Extract the [X, Y] coordinate from the center of the cell holding the provided text.  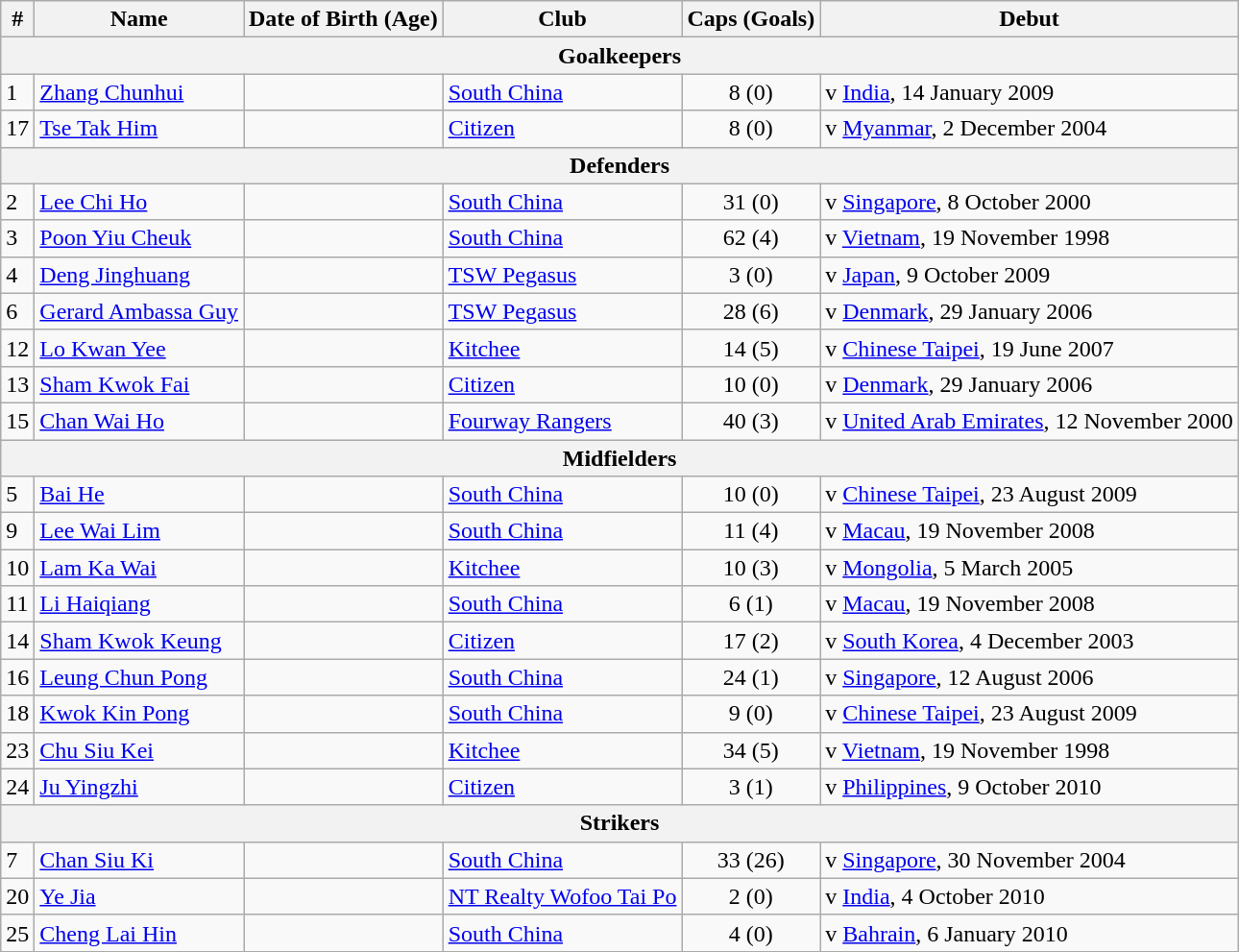
40 (3) [751, 421]
10 (3) [751, 568]
Bai He [139, 495]
3 [17, 238]
v South Korea, 4 December 2003 [1030, 641]
16 [17, 677]
31 (0) [751, 202]
Lee Wai Lim [139, 531]
12 [17, 348]
Debut [1030, 19]
28 (6) [751, 311]
3 (0) [751, 275]
v Chinese Taipei, 19 June 2007 [1030, 348]
# [17, 19]
17 [17, 129]
Goalkeepers [620, 56]
Cheng Lai Hin [139, 933]
v Mongolia, 5 March 2005 [1030, 568]
Sham Kwok Keung [139, 641]
6 (1) [751, 604]
2 [17, 202]
Leung Chun Pong [139, 677]
Fourway Rangers [563, 421]
Zhang Chunhui [139, 92]
6 [17, 311]
4 [17, 275]
25 [17, 933]
Lam Ka Wai [139, 568]
Chu Siu Kei [139, 750]
3 (1) [751, 787]
14 [17, 641]
Lee Chi Ho [139, 202]
33 (26) [751, 860]
v Philippines, 9 October 2010 [1030, 787]
Chan Wai Ho [139, 421]
Chan Siu Ki [139, 860]
20 [17, 896]
Caps (Goals) [751, 19]
v Myanmar, 2 December 2004 [1030, 129]
Date of Birth (Age) [344, 19]
18 [17, 714]
1 [17, 92]
Li Haiqiang [139, 604]
v Singapore, 30 November 2004 [1030, 860]
Name [139, 19]
9 [17, 531]
v India, 4 October 2010 [1030, 896]
v United Arab Emirates, 12 November 2000 [1030, 421]
Gerard Ambassa Guy [139, 311]
Sham Kwok Fai [139, 384]
4 (0) [751, 933]
Defenders [620, 165]
5 [17, 495]
Lo Kwan Yee [139, 348]
Ju Yingzhi [139, 787]
v Singapore, 8 October 2000 [1030, 202]
Poon Yiu Cheuk [139, 238]
v Bahrain, 6 January 2010 [1030, 933]
62 (4) [751, 238]
9 (0) [751, 714]
17 (2) [751, 641]
23 [17, 750]
Deng Jinghuang [139, 275]
2 (0) [751, 896]
10 [17, 568]
14 (5) [751, 348]
Midfielders [620, 458]
24 [17, 787]
Tse Tak Him [139, 129]
NT Realty Wofoo Tai Po [563, 896]
v Singapore, 12 August 2006 [1030, 677]
15 [17, 421]
34 (5) [751, 750]
v Japan, 9 October 2009 [1030, 275]
7 [17, 860]
Club [563, 19]
13 [17, 384]
v India, 14 January 2009 [1030, 92]
11 [17, 604]
Ye Jia [139, 896]
Strikers [620, 823]
11 (4) [751, 531]
24 (1) [751, 677]
Kwok Kin Pong [139, 714]
